Find where the given text appears and provide that cell's center as [x, y] coordinate. 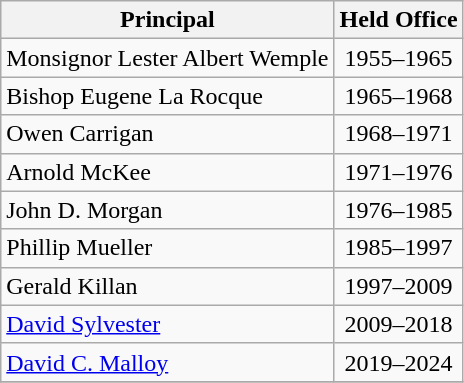
Owen Carrigan [168, 134]
1971–1976 [398, 172]
1968–1971 [398, 134]
David Sylvester [168, 324]
1955–1965 [398, 58]
Principal [168, 20]
2019–2024 [398, 362]
1997–2009 [398, 286]
Monsignor Lester Albert Wemple [168, 58]
Bishop Eugene La Rocque [168, 96]
2009–2018 [398, 324]
1985–1997 [398, 248]
Phillip Mueller [168, 248]
Held Office [398, 20]
1965–1968 [398, 96]
Arnold McKee [168, 172]
Gerald Killan [168, 286]
John D. Morgan [168, 210]
David C. Malloy [168, 362]
1976–1985 [398, 210]
